Return (X, Y) of the center of cell containing provided text 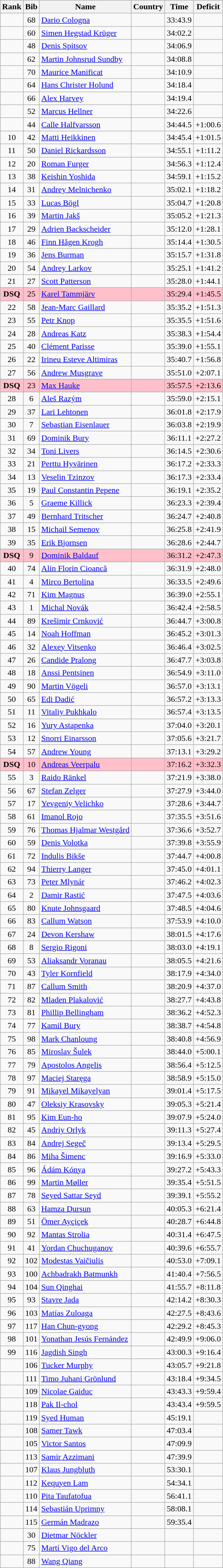
+3:51.6 (208, 817)
+1:18.2 (208, 190)
37:39.8 (179, 843)
+3:32.3 (208, 764)
Jean-Marc Gaillard (86, 307)
39:27.2 (179, 1169)
2 (32, 895)
+1:28.1 (208, 229)
+9:59.5 (208, 1404)
118 (32, 1404)
Mikayel Mikayelyan (86, 1091)
Miroslav Šulek (86, 1052)
Michal Novák (86, 608)
59:35.4 (179, 1522)
37:47.5 (179, 895)
Dietmar Nöckler (86, 1535)
Pita Taufatofua (86, 1496)
Phillip Bellingham (86, 1013)
Imanol Rojo (86, 817)
101 (32, 1339)
Modestas Vaičiulis (86, 1261)
36:31.9 (179, 568)
34:08.8 (179, 59)
+3:13.1 (208, 686)
37:13.1 (179, 751)
102 (32, 1261)
38:36.2 (179, 1013)
+5:27.4 (208, 1130)
Kim Magnus (86, 595)
+1:30.5 (208, 242)
37:35.5 (179, 817)
+4:01.1 (208, 869)
Timo Juhani Grönlund (86, 1378)
+1:01.5 (208, 137)
+8:45.3 (208, 1326)
Maurice Manificat (86, 72)
Syed Human (86, 1418)
+5:12.5 (208, 1065)
36:45.2 (179, 634)
34:02.2 (179, 33)
117 (32, 1326)
Daniel Rickardsson (86, 150)
Nicolae Gaiduc (86, 1391)
38:56.4 (179, 1065)
36:14.5 (179, 451)
+9:34.5 (208, 1378)
Dominik Bury (86, 438)
+4:03.6 (208, 895)
42:49.9 (179, 1339)
40:39.6 (179, 1248)
45:19.1 (179, 1418)
+7:09.1 (208, 1261)
+2:13.6 (208, 386)
+2:49.6 (208, 582)
41:40.4 (179, 1274)
3 (32, 777)
+5:00.1 (208, 1052)
+1:15.2 (208, 177)
Bernhard Tritscher (86, 516)
43:00.3 (179, 1352)
Irineu Esteve Altimiras (86, 359)
40:05.3 (179, 1208)
+5:24.0 (208, 1117)
36:19.1 (179, 490)
37:04.0 (179, 725)
34:10.9 (179, 72)
Maciej Staręga (86, 1078)
36:28.6 (179, 542)
Sergio Rigoni (86, 947)
34:45.4 (179, 137)
Edi Dadić (86, 699)
40:28.7 (179, 1222)
35:12.0 (179, 229)
+4:56.9 (208, 1039)
Rank (12, 7)
119 (32, 1418)
Yevgeniy Velichko (86, 804)
+2:15.1 (208, 399)
111 (32, 1378)
38:44.0 (179, 1052)
Tucker Murphy (86, 1365)
104 (32, 1287)
7 (32, 425)
5 (32, 503)
Vitaliy Pukhkalo (86, 712)
Candide Pralong (86, 660)
47:09.9 (179, 1444)
+1:00.6 (208, 124)
38:20.9 (179, 986)
Alin Florin Cioancă (86, 568)
35:38.3 (179, 333)
53:30.1 (179, 1470)
Seyed Sattar Seyd (86, 1195)
+9:21.8 (208, 1365)
35:02.1 (179, 190)
39:05.3 (179, 1104)
Peter Mlynár (86, 882)
+1:55.1 (208, 346)
+4:10.0 (208, 921)
+6:21.4 (208, 1208)
Tyler Kornfield (86, 973)
Kim Eun-ho (86, 1117)
Time (179, 7)
36:03.8 (179, 425)
Kequyen Lam (86, 1483)
+1:41.2 (208, 268)
39:07.9 (179, 1117)
+6:47.5 (208, 1235)
8 (32, 947)
Calle Halfvarsson (86, 124)
+4:43.8 (208, 1000)
Keishin Yoshida (86, 177)
+1:12.4 (208, 164)
39:16.9 (179, 1156)
Oleksiy Krasovsky (86, 1104)
+3:44.7 (208, 804)
35:29.4 (179, 294)
34:19.4 (179, 98)
37:48.5 (179, 908)
+3:00.8 (208, 621)
Pak Il-chol (86, 1404)
9 (32, 555)
42:27.5 (179, 1313)
39:13.4 (179, 1143)
37:46.2 (179, 882)
+9:06.0 (208, 1339)
1 (32, 608)
Marcus Hellner (86, 111)
Lucas Bögl (86, 203)
+8:30.3 (208, 1300)
Ádám Kónya (86, 1169)
38:03.0 (179, 947)
Andreas Katz (86, 333)
35:39.0 (179, 346)
+3:29.2 (208, 751)
35:59.0 (179, 399)
+1:44.1 (208, 281)
+3:55.9 (208, 843)
Yordan Chuchuganov (86, 1248)
Mladen Plakalović (86, 1000)
42:14.2 (179, 1300)
+2:35.2 (208, 490)
Victor Santos (86, 1444)
+2:55.1 (208, 595)
38:40.8 (179, 1039)
Alexey Vitsenko (86, 647)
38:58.9 (179, 1078)
47:03.4 (179, 1431)
+4:02.3 (208, 882)
+5:51.5 (208, 1182)
+1:20.8 (208, 203)
Jens Burman (86, 255)
+5:17.5 (208, 1091)
103 (32, 1313)
Denis Volotka (86, 843)
Thomas Hjalmar Westgård (86, 830)
39:39.1 (179, 1195)
Lari Lehtonen (86, 412)
37:27.9 (179, 790)
Kamil Bury (86, 1026)
Mantas Strolia (86, 1235)
35:28.0 (179, 281)
34:06.9 (179, 46)
Andrej Segeč (86, 1143)
Andrew Musgrave (86, 372)
+3:11.0 (208, 673)
Martin Jakš (86, 216)
Anssi Pentsinen (86, 673)
+4:00.8 (208, 856)
Miha Šimenc (86, 1156)
36:39.0 (179, 595)
34:55.1 (179, 150)
106 (32, 1365)
+6:44.8 (208, 1222)
Snorri Einarsson (86, 738)
110 (32, 1496)
+2:33.4 (208, 477)
+1:51.3 (208, 307)
Raido Ränkel (86, 777)
+2:41.9 (208, 529)
34:22.6 (179, 111)
36:33.5 (179, 582)
Han Chun-gyong (86, 1326)
Andreas Veerpalu (86, 764)
+3:02.5 (208, 647)
Toni Livers (86, 451)
36:17.3 (179, 477)
+2:58.5 (208, 608)
+1:56.8 (208, 359)
+6:55.7 (208, 1248)
Achbadrakh Batmunkh (86, 1274)
4 (32, 582)
Stavre Jada (86, 1300)
+3:21.7 (208, 738)
47:39.9 (179, 1457)
114 (32, 1509)
+5:43.3 (208, 1169)
Mark Chanloung (86, 1039)
Martin Møller (86, 1182)
35:35.5 (179, 320)
+2:44.7 (208, 542)
Hans Christer Holund (86, 85)
105 (32, 1444)
Samer Tawk (86, 1431)
Callum Smith (86, 986)
+2:19.9 (208, 425)
Karel Tammjärv (86, 294)
54:34.1 (179, 1483)
Apostolos Angelis (86, 1065)
Yonathan Jesús Fernández (86, 1339)
Aliaksandr Voranau (86, 960)
35:14.4 (179, 242)
Deficit (208, 7)
+7:56.5 (208, 1274)
38:27.7 (179, 1000)
36:46.4 (179, 647)
+4:19.1 (208, 947)
+1:51.6 (208, 320)
36:57.2 (179, 699)
36:24.7 (179, 516)
+4:04.6 (208, 908)
Noah Hoffman (86, 634)
Paul Constantin Pepene (86, 490)
+3:03.8 (208, 660)
37:21.9 (179, 777)
Martin Vögeli (86, 686)
Samir Azzimani (86, 1457)
Alex Harvey (86, 98)
34:18.4 (179, 85)
35:15.7 (179, 255)
116 (32, 1352)
Krešimir Crnković (86, 621)
Petr Knop (86, 320)
Hamza Dursun (86, 1208)
+2:47.3 (208, 555)
Perttu Hyvärinen (86, 464)
Ömer Ayçiçek (86, 1222)
Andrey Larkov (86, 268)
Andrey Melnichenko (86, 190)
6 (32, 399)
39:11.3 (179, 1130)
+9:59.4 (208, 1391)
56:41.1 (179, 1496)
36:01.8 (179, 412)
Andrew Young (86, 751)
58:08.1 (179, 1509)
Simen Hegstad Krüger (86, 33)
39:01.4 (179, 1091)
+1:45.5 (208, 294)
113 (32, 1457)
+3:44.0 (208, 790)
Sebastián Uprimny (86, 1509)
37:36.6 (179, 830)
Callum Watson (86, 921)
Martin Johnsrud Sundby (86, 59)
100 (32, 1274)
+5:15.0 (208, 1078)
Denis Spitsov (86, 46)
+9:16.4 (208, 1352)
+2:30.6 (208, 451)
+5:55.2 (208, 1195)
38:05.5 (179, 960)
Martí Vigo del Arco (86, 1548)
Dario Cologna (86, 20)
Yury Astapenka (86, 725)
+4:34.0 (208, 973)
+1:21.3 (208, 216)
+3:13.3 (208, 699)
Max Hauke (86, 386)
Michail Semenov (86, 529)
+3:13.5 (208, 712)
39:35.4 (179, 1182)
34:59.1 (179, 177)
+2:07.1 (208, 372)
38:01.5 (179, 934)
+1:54.4 (208, 333)
40:53.0 (179, 1261)
+3:01.3 (208, 634)
35:40.7 (179, 359)
+4:52.3 (208, 1013)
Sun Qinghai (86, 1287)
40:31.4 (179, 1235)
36:17.2 (179, 464)
38:17.9 (179, 973)
37:53.9 (179, 921)
112 (32, 1483)
+3:20.1 (208, 725)
Roman Furger (86, 164)
Knute Johnsgaard (86, 908)
Stefan Zelger (86, 790)
43:43.4 (179, 1404)
+4:21.6 (208, 960)
Aleš Razým (86, 399)
108 (32, 1431)
Name (86, 7)
+1:31.8 (208, 255)
36:47.7 (179, 660)
43:18.4 (179, 1378)
35:35.2 (179, 307)
35:05.2 (179, 216)
+2:40.8 (208, 516)
115 (32, 1522)
38:38.7 (179, 1026)
37:45.0 (179, 869)
37:16.2 (179, 764)
+2:27.2 (208, 438)
36:11.1 (179, 438)
Finn Hågen Krogh (86, 242)
Country (148, 7)
Bib (32, 7)
36:54.9 (179, 673)
Matías Zuloaga (86, 1313)
34:56.3 (179, 164)
+2:48.0 (208, 568)
Andriy Orlyk (86, 1130)
Wang Qiang (86, 1561)
Matti Heikkinen (86, 137)
37:05.6 (179, 738)
34:44.5 (179, 124)
36:23.3 (179, 503)
36:42.4 (179, 608)
36:25.8 (179, 529)
+2:33.3 (208, 464)
35:25.1 (179, 268)
36:57.0 (179, 686)
Damir Rastić (86, 895)
Veselin Tzinzov (86, 477)
+2:17.9 (208, 412)
109 (32, 1391)
+8:11.8 (208, 1287)
42:29.2 (179, 1326)
Devon Kershaw (86, 934)
+5:21.4 (208, 1104)
35:57.5 (179, 386)
36:31.2 (179, 555)
+3:52.7 (208, 830)
Germán Madrazo (86, 1522)
Graeme Killick (86, 503)
43:43.3 (179, 1391)
35:51.0 (179, 372)
+2:39.4 (208, 503)
+1:11.2 (208, 150)
Mirco Bertolina (86, 582)
33:43.9 (179, 20)
Scott Patterson (86, 281)
43:05.7 (179, 1365)
+3:38.0 (208, 777)
+4:54.8 (208, 1026)
+8:43.6 (208, 1313)
Thierry Langer (86, 869)
Clément Parisse (86, 346)
37:44.7 (179, 856)
Adrien Backscheider (86, 229)
+4:17.6 (208, 934)
Jagdish Singh (86, 1352)
+4:37.0 (208, 986)
36:44.7 (179, 621)
Dominik Baldauf (86, 555)
+5:33.0 (208, 1156)
Klaus Jungbluth (86, 1470)
36:57.4 (179, 712)
37:28.6 (179, 804)
41:55.7 (179, 1287)
Erik Bjornsen (86, 542)
Sebastian Eisenlauer (86, 425)
35:04.7 (179, 203)
Indulis Bikše (86, 856)
107 (32, 1470)
+5:29.5 (208, 1143)
